Extract the (X, Y) coordinate from the center of the cell holding the provided text.  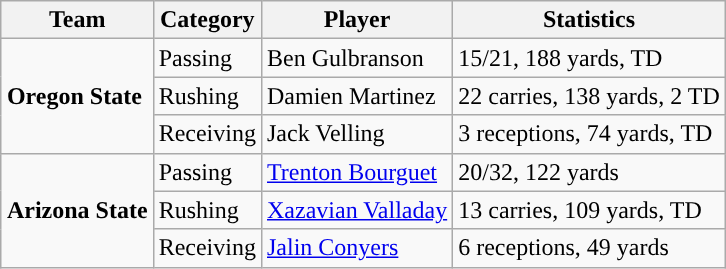
15/21, 188 yards, TD (590, 58)
Statistics (590, 20)
Trenton Bourguet (356, 172)
Arizona State (77, 210)
Damien Martinez (356, 96)
3 receptions, 74 yards, TD (590, 134)
20/32, 122 yards (590, 172)
Ben Gulbranson (356, 58)
Xazavian Valladay (356, 210)
Jack Velling (356, 134)
13 carries, 109 yards, TD (590, 210)
Player (356, 20)
Team (77, 20)
Jalin Conyers (356, 248)
Oregon State (77, 96)
Category (207, 20)
22 carries, 138 yards, 2 TD (590, 96)
6 receptions, 49 yards (590, 248)
